Locate the cell with the specified text and output its [x, y] center coordinate. 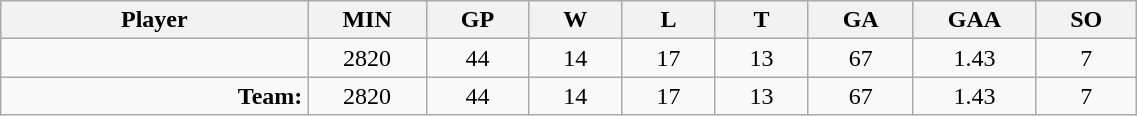
Team: [154, 96]
T [762, 20]
MIN [367, 20]
SO [1086, 20]
L [668, 20]
GP [477, 20]
Player [154, 20]
GA [860, 20]
W [576, 20]
GAA [974, 20]
